For the text-containing cell, return its midpoint in (X, Y) coordinate format. 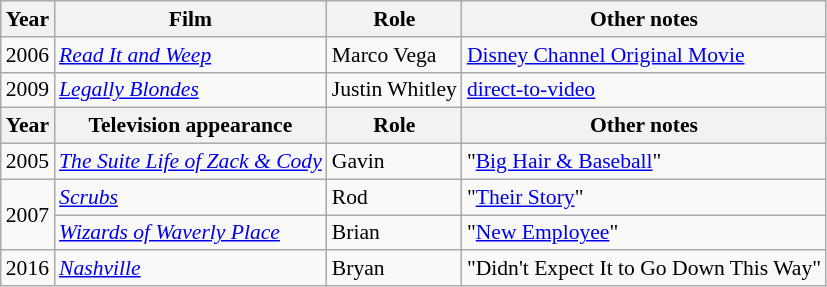
Justin Whitley (394, 90)
Gavin (394, 162)
Film (190, 19)
2009 (28, 90)
"Their Story" (644, 197)
"Big Hair & Baseball" (644, 162)
Brian (394, 233)
Nashville (190, 269)
Wizards of Waverly Place (190, 233)
Marco Vega (394, 55)
The Suite Life of Zack & Cody (190, 162)
Bryan (394, 269)
Legally Blondes (190, 90)
"New Employee" (644, 233)
"Didn't Expect It to Go Down This Way" (644, 269)
2007 (28, 214)
Rod (394, 197)
direct-to-video (644, 90)
Read It and Weep (190, 55)
Television appearance (190, 126)
2005 (28, 162)
Scrubs (190, 197)
2016 (28, 269)
2006 (28, 55)
Disney Channel Original Movie (644, 55)
